From the cell containing the given text, extract its center point as [x, y] coordinate. 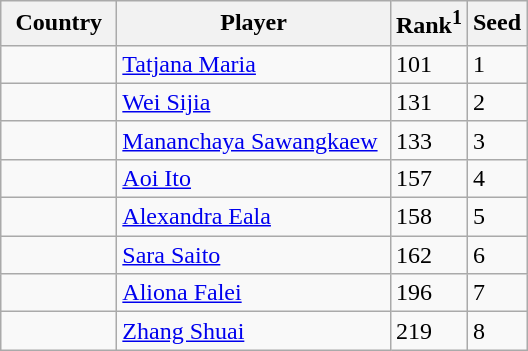
Aliona Falei [254, 293]
8 [496, 331]
Alexandra Eala [254, 217]
131 [428, 102]
Rank1 [428, 24]
219 [428, 331]
7 [496, 293]
Player [254, 24]
2 [496, 102]
196 [428, 293]
4 [496, 178]
Wei Sijia [254, 102]
157 [428, 178]
162 [428, 255]
Country [59, 24]
Tatjana Maria [254, 64]
Zhang Shuai [254, 331]
1 [496, 64]
133 [428, 140]
Aoi Ito [254, 178]
Seed [496, 24]
101 [428, 64]
Sara Saito [254, 255]
5 [496, 217]
158 [428, 217]
Mananchaya Sawangkaew [254, 140]
6 [496, 255]
3 [496, 140]
